From the cell containing the given text, extract its center point as (x, y) coordinate. 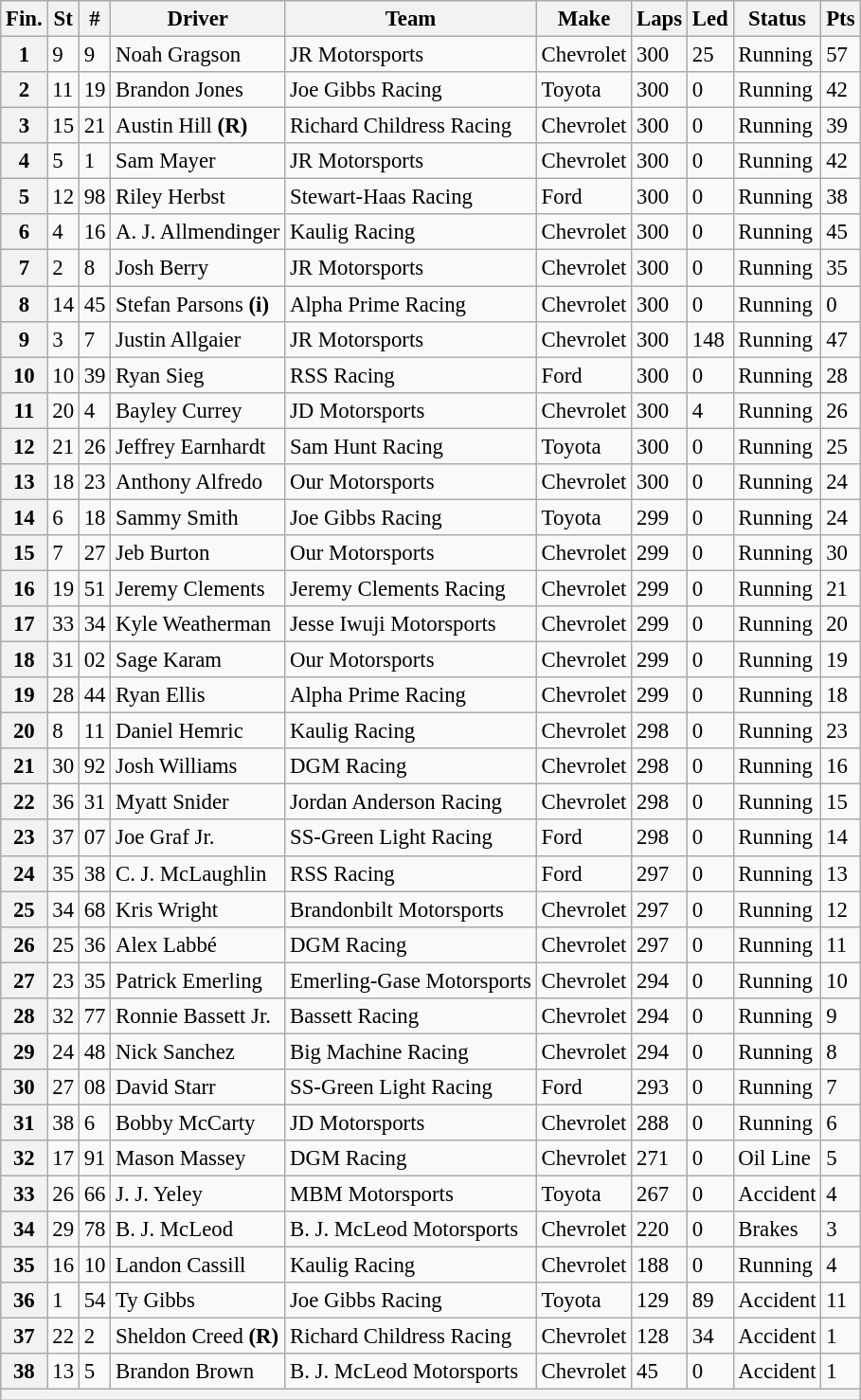
77 (95, 1016)
Jesse Iwuji Motorsports (411, 624)
Brandon Brown (198, 1373)
Austin Hill (R) (198, 126)
Brandonbilt Motorsports (411, 909)
51 (95, 588)
Bayley Currey (198, 410)
148 (710, 339)
220 (659, 1229)
Sam Mayer (198, 161)
Ty Gibbs (198, 1301)
# (95, 19)
78 (95, 1229)
Ryan Ellis (198, 695)
Jeb Burton (198, 553)
Sheldon Creed (R) (198, 1337)
Bassett Racing (411, 1016)
Mason Massey (198, 1158)
08 (95, 1087)
Alex Labbé (198, 944)
Myatt Snider (198, 802)
128 (659, 1337)
Stefan Parsons (i) (198, 304)
293 (659, 1087)
92 (95, 766)
02 (95, 660)
Jeffrey Earnhardt (198, 446)
Brakes (777, 1229)
07 (95, 838)
Emerling-Gase Motorsports (411, 980)
47 (841, 339)
B. J. McLeod (198, 1229)
48 (95, 1051)
Josh Williams (198, 766)
Sam Hunt Racing (411, 446)
Stewart-Haas Racing (411, 197)
Nick Sanchez (198, 1051)
Make (583, 19)
Pts (841, 19)
Anthony Alfredo (198, 482)
Riley Herbst (198, 197)
Landon Cassill (198, 1265)
MBM Motorsports (411, 1194)
A. J. Allmendinger (198, 232)
Justin Allgaier (198, 339)
Brandon Jones (198, 90)
Fin. (25, 19)
Bobby McCarty (198, 1122)
Patrick Emerling (198, 980)
Jordan Anderson Racing (411, 802)
Ryan Sieg (198, 375)
89 (710, 1301)
Status (777, 19)
Kris Wright (198, 909)
Josh Berry (198, 268)
Kyle Weatherman (198, 624)
68 (95, 909)
Led (710, 19)
Ronnie Bassett Jr. (198, 1016)
288 (659, 1122)
Oil Line (777, 1158)
66 (95, 1194)
Noah Gragson (198, 55)
Driver (198, 19)
Sage Karam (198, 660)
91 (95, 1158)
Daniel Hemric (198, 731)
David Starr (198, 1087)
54 (95, 1301)
271 (659, 1158)
St (63, 19)
Jeremy Clements Racing (411, 588)
Laps (659, 19)
Team (411, 19)
57 (841, 55)
188 (659, 1265)
C. J. McLaughlin (198, 873)
267 (659, 1194)
Jeremy Clements (198, 588)
44 (95, 695)
Joe Graf Jr. (198, 838)
129 (659, 1301)
Sammy Smith (198, 517)
J. J. Yeley (198, 1194)
98 (95, 197)
Big Machine Racing (411, 1051)
